Detect which cell encompasses the target text, then output its (X, Y) center coordinate. 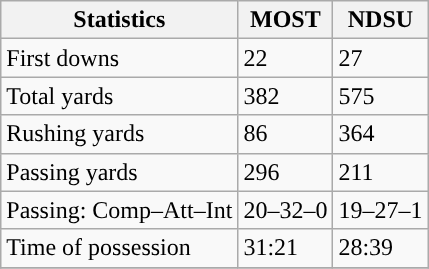
19–27–1 (380, 210)
27 (380, 58)
86 (286, 134)
Rushing yards (120, 134)
Statistics (120, 20)
NDSU (380, 20)
28:39 (380, 248)
First downs (120, 58)
Passing yards (120, 172)
Total yards (120, 96)
22 (286, 58)
211 (380, 172)
MOST (286, 20)
364 (380, 134)
Time of possession (120, 248)
296 (286, 172)
Passing: Comp–Att–Int (120, 210)
20–32–0 (286, 210)
382 (286, 96)
575 (380, 96)
31:21 (286, 248)
